Detect which cell encompasses the target text, then output its [x, y] center coordinate. 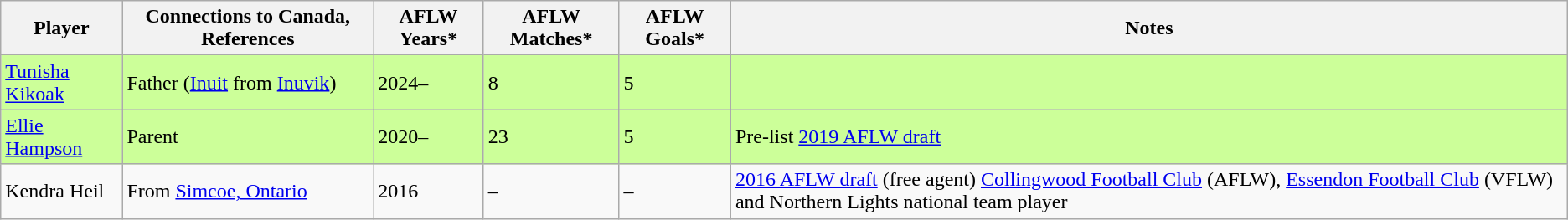
From Simcoe, Ontario [248, 191]
AFLW Goals* [675, 28]
Player [62, 28]
2016 AFLW draft (free agent) Collingwood Football Club (AFLW), Essendon Football Club (VFLW) and Northern Lights national team player [1149, 191]
2016 [429, 191]
Father (Inuit from Inuvik) [248, 82]
AFLW Matches* [551, 28]
Tunisha Kikoak [62, 82]
Connections to Canada, References [248, 28]
8 [551, 82]
Notes [1149, 28]
23 [551, 137]
Ellie Hampson [62, 137]
2024– [429, 82]
AFLW Years* [429, 28]
Pre-list 2019 AFLW draft [1149, 137]
2020– [429, 137]
Parent [248, 137]
Kendra Heil [62, 191]
